Return [X, Y] of the center of cell containing provided text 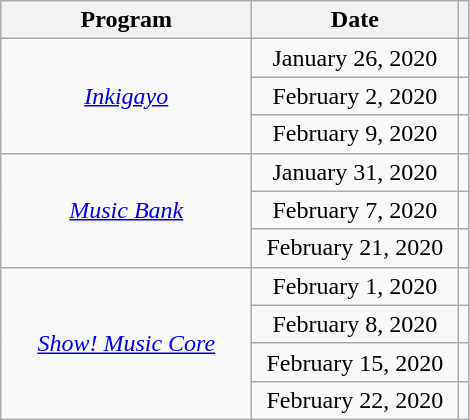
February 2, 2020 [355, 96]
January 31, 2020 [355, 172]
February 8, 2020 [355, 324]
February 7, 2020 [355, 210]
February 1, 2020 [355, 286]
Show! Music Core [126, 343]
February 9, 2020 [355, 134]
Music Bank [126, 210]
February 22, 2020 [355, 400]
January 26, 2020 [355, 58]
Inkigayo [126, 96]
Program [126, 20]
February 15, 2020 [355, 362]
February 21, 2020 [355, 248]
Date [355, 20]
